Provide the (x, y) coordinate of the cell's center where the given text is located.  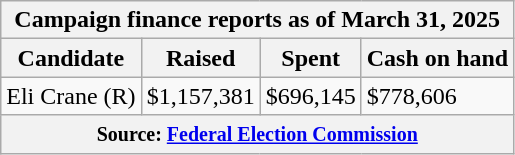
Eli Crane (R) (71, 96)
$778,606 (437, 96)
Cash on hand (437, 58)
Campaign finance reports as of March 31, 2025 (258, 20)
Candidate (71, 58)
Spent (310, 58)
Source: Federal Election Commission (258, 134)
$696,145 (310, 96)
$1,157,381 (200, 96)
Raised (200, 58)
